Scan for the cell matching the given text and deliver its (X, Y) coordinate at center. 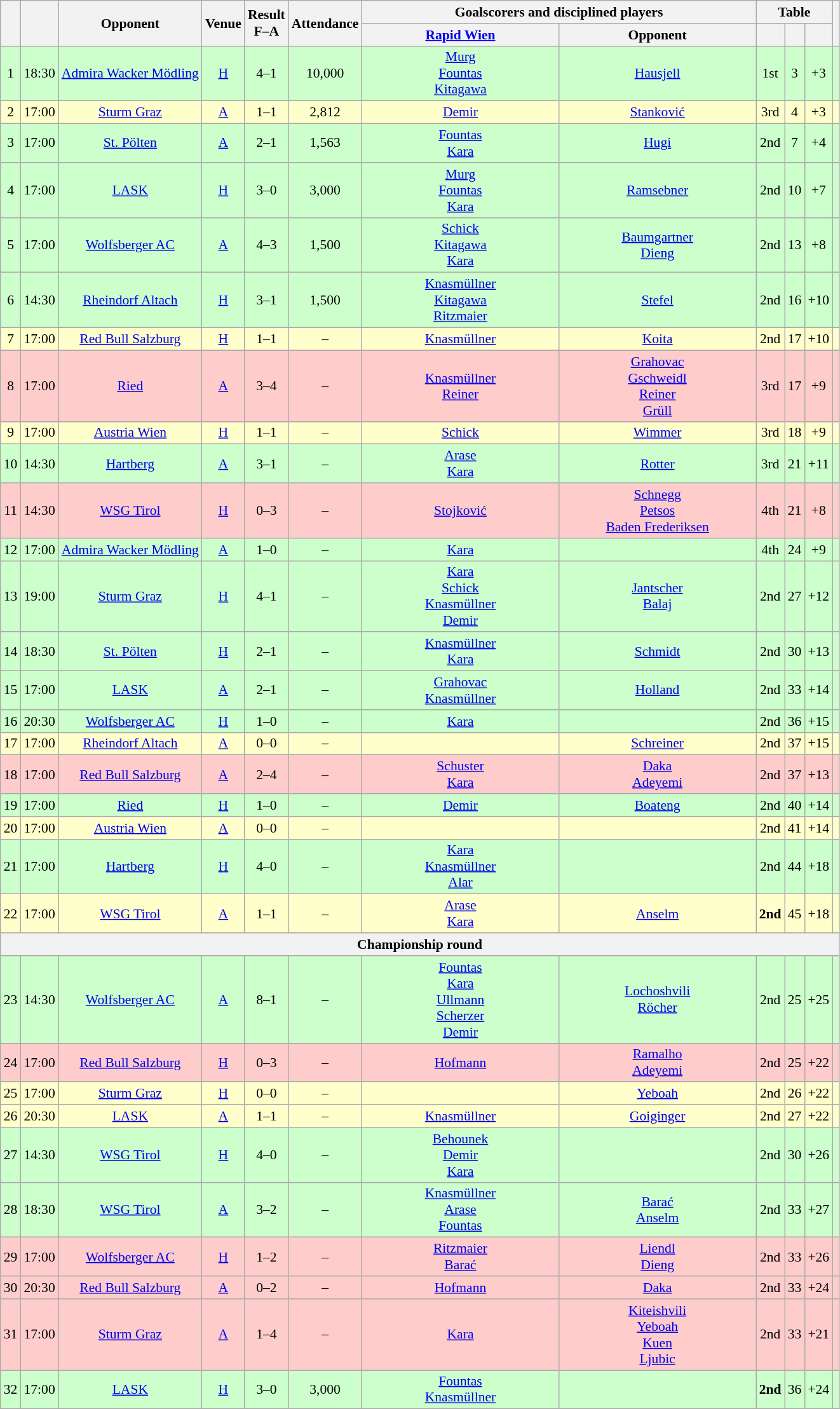
Ritzmaier Barać (460, 1257)
8 (11, 386)
1st (770, 74)
28 (11, 1210)
+21 (818, 1335)
44 (795, 867)
Daka (658, 1288)
Rotter (658, 464)
Schmidt (658, 652)
Schuster Kara (460, 774)
3–4 (267, 386)
3–2 (267, 1210)
Fountas Kara Ullmann Scherzer Demir (460, 1000)
Baumgartner Dieng (658, 245)
+12 (818, 596)
Schick Kitagawa Kara (460, 245)
Murg Fountas Kitagawa (460, 74)
29 (11, 1257)
Ramsebner (658, 191)
1–4 (267, 1335)
Barać Anselm (658, 1210)
Boateng (658, 805)
45 (795, 914)
1–2 (267, 1257)
31 (11, 1335)
14 (11, 652)
2–4 (267, 774)
Knasmüllner Kitagawa Ritzmaier (460, 300)
5 (11, 245)
Table (794, 12)
Behounek Demir Kara (460, 1155)
Rapid Wien (460, 35)
Kara Schick Knasmüllner Demir (460, 596)
40 (795, 805)
Goalscorers and disciplined players (559, 12)
Stojković (460, 511)
+27 (818, 1210)
6 (11, 300)
Wimmer (658, 433)
2,812 (325, 112)
Fountas Kara (460, 144)
Knasmüllner Arase Fountas (460, 1210)
Championship round (420, 944)
4–3 (267, 245)
Lochoshvili Röcher (658, 1000)
Koita (658, 339)
19:00 (39, 596)
19 (11, 805)
Schnegg Petsos Baden Frederiksen (658, 511)
23 (11, 1000)
+25 (818, 1000)
8–1 (267, 1000)
Murg Fountas Kara (460, 191)
2 (11, 112)
0–2 (267, 1288)
Grahovac Gschweidl Reiner Grüll (658, 386)
Fountas Knasmüllner (460, 1389)
15 (11, 690)
9 (11, 433)
11 (11, 511)
Stefel (658, 300)
Stanković (658, 112)
+11 (818, 464)
Ramalho Adeyemi (658, 1063)
Knasmüllner Reiner (460, 386)
41 (795, 828)
20 (11, 828)
1,563 (325, 144)
32 (11, 1389)
Hausjell (658, 74)
Holland (658, 690)
Schick (460, 433)
Yeboah (658, 1094)
+4 (818, 144)
Knasmüllner Kara (460, 652)
Grahovac Knasmüllner (460, 690)
Attendance (325, 23)
Jantscher Balaj (658, 596)
Kara Knasmüllner Alar (460, 867)
1 (11, 74)
Daka Adeyemi (658, 774)
Anselm (658, 914)
+7 (818, 191)
Kiteishvili Yeboah Kuen Ljubic (658, 1335)
22 (11, 914)
Schreiner (658, 744)
Goiginger (658, 1116)
Venue (224, 23)
Liendl Dieng (658, 1257)
Hugi (658, 144)
12 (11, 550)
10,000 (325, 74)
ResultF–A (267, 23)
